Provide the (x, y) coordinate of the cell's center where the given text is located.  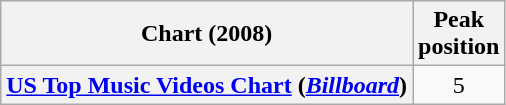
Peakposition (459, 34)
5 (459, 85)
Chart (2008) (207, 34)
US Top Music Videos Chart (Billboard) (207, 85)
